Search for the cell housing the specified text and yield its (x, y) center coordinate. 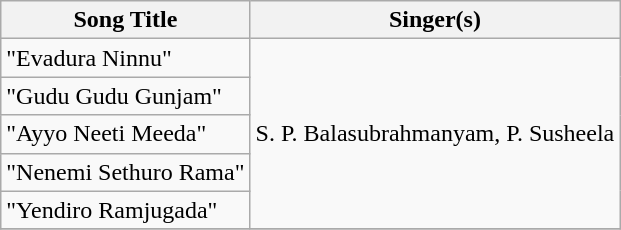
"Ayyo Neeti Meeda" (126, 134)
Singer(s) (435, 20)
S. P. Balasubrahmanyam, P. Susheela (435, 134)
"Nenemi Sethuro Rama" (126, 172)
"Gudu Gudu Gunjam" (126, 96)
"Yendiro Ramjugada" (126, 210)
Song Title (126, 20)
"Evadura Ninnu" (126, 58)
